Capture the cell that displays the provided text and extract its [X, Y] central coordinate. 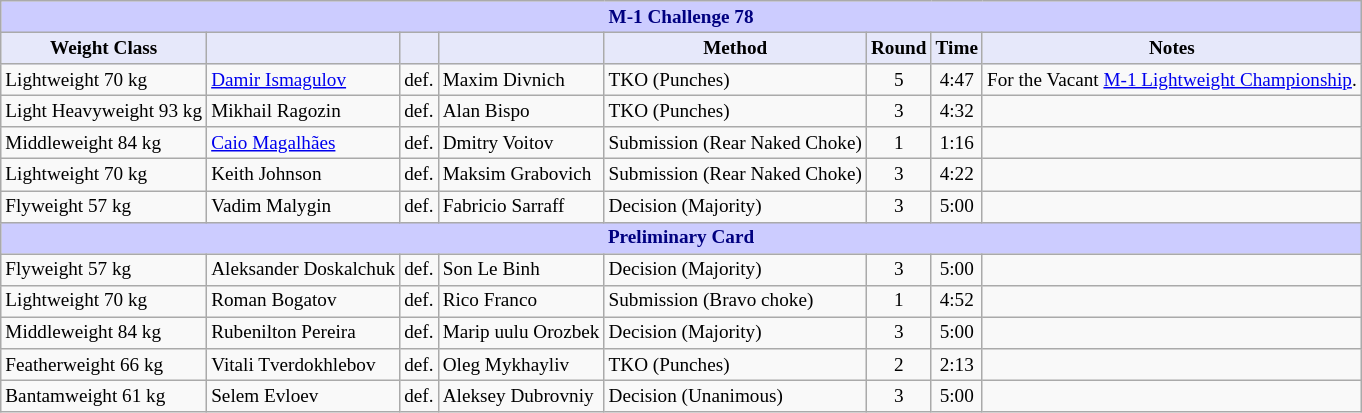
Maksim Grabovich [521, 175]
Vadim Malygin [304, 206]
For the Vacant M-1 Lightweight Championship. [1172, 80]
Method [735, 48]
2:13 [956, 365]
Mikhail Ragozin [304, 111]
Dmitry Voitov [521, 143]
Caio Magalhães [304, 143]
Vitali Tverdokhlebov [304, 365]
Selem Evloev [304, 396]
Keith Johnson [304, 175]
5 [898, 80]
Roman Bogatov [304, 301]
Oleg Mykhayliv [521, 365]
Alan Bispo [521, 111]
Weight Class [104, 48]
4:52 [956, 301]
Maxim Divnich [521, 80]
4:47 [956, 80]
1:16 [956, 143]
Featherweight 66 kg [104, 365]
4:22 [956, 175]
4:32 [956, 111]
Rubenilton Pereira [304, 333]
Notes [1172, 48]
Marip uulu Orozbek [521, 333]
Aleksey Dubrovniy [521, 396]
Round [898, 48]
M-1 Challenge 78 [682, 17]
Time [956, 48]
Preliminary Card [682, 238]
Rico Franco [521, 301]
2 [898, 365]
Light Heavyweight 93 kg [104, 111]
Bantamweight 61 kg [104, 396]
Aleksander Doskalchuk [304, 270]
Submission (Bravo choke) [735, 301]
Son Le Binh [521, 270]
Damir Ismagulov [304, 80]
Fabricio Sarraff [521, 206]
Decision (Unanimous) [735, 396]
